Determine the (x, y) coordinate at the center of the cell enclosing the given text.  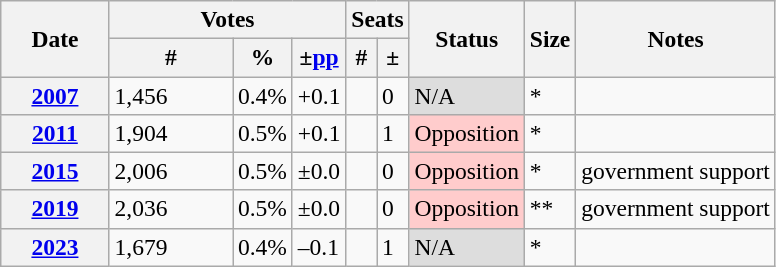
2015 (55, 171)
1,679 (170, 247)
2,036 (170, 209)
2011 (55, 133)
2,006 (170, 171)
** (550, 209)
Seats (378, 19)
±pp (319, 57)
% (262, 57)
1,456 (170, 95)
–0.1 (319, 247)
2019 (55, 209)
Status (466, 38)
2023 (55, 247)
1,904 (170, 133)
± (393, 57)
2007 (55, 95)
Date (55, 38)
Size (550, 38)
Votes (228, 19)
Notes (676, 38)
